Search for the cell housing the specified text and yield its [x, y] center coordinate. 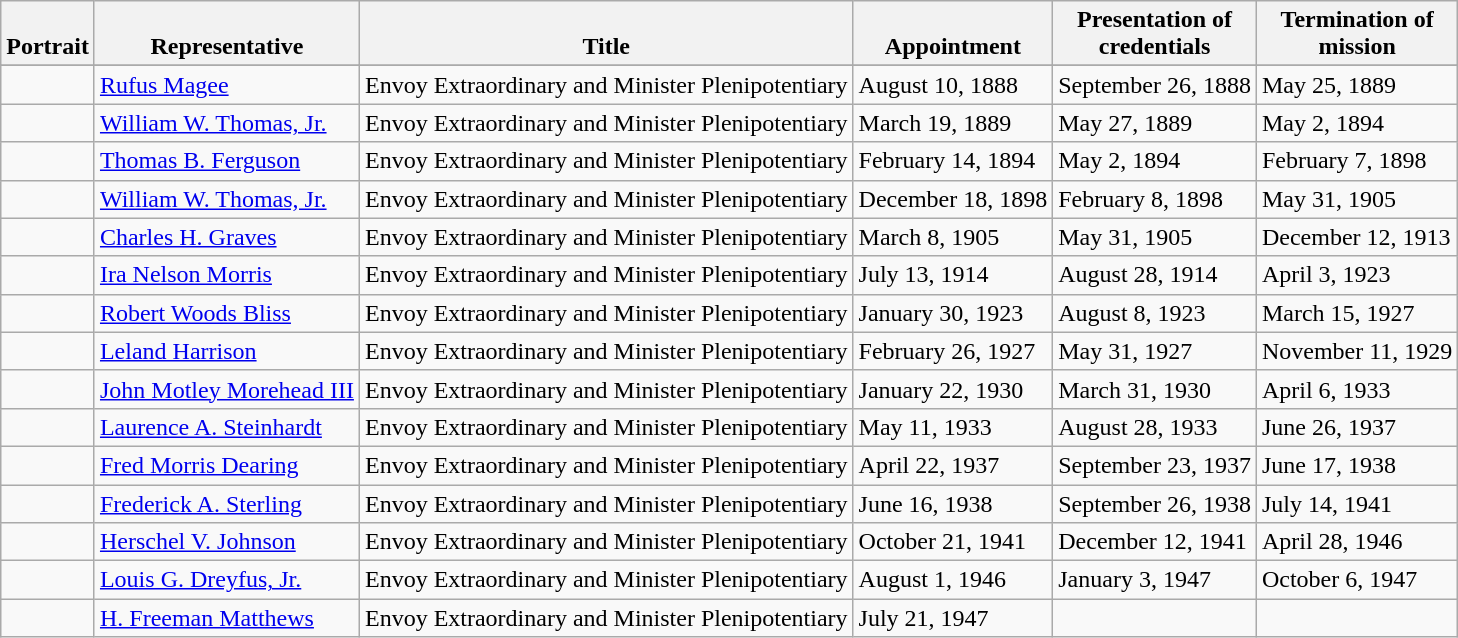
Laurence A. Steinhardt [226, 427]
H. Freeman Matthews [226, 618]
May 31, 1927 [1155, 351]
August 8, 1923 [1155, 313]
May 11, 1933 [953, 427]
September 23, 1937 [1155, 465]
Ira Nelson Morris [226, 275]
October 6, 1947 [1356, 580]
Portrait [48, 34]
February 7, 1898 [1356, 161]
July 14, 1941 [1356, 503]
Leland Harrison [226, 351]
Frederick A. Sterling [226, 503]
January 30, 1923 [953, 313]
July 13, 1914 [953, 275]
Herschel V. Johnson [226, 542]
April 6, 1933 [1356, 389]
August 28, 1933 [1155, 427]
April 3, 1923 [1356, 275]
August 1, 1946 [953, 580]
December 12, 1913 [1356, 237]
June 26, 1937 [1356, 427]
December 18, 1898 [953, 199]
February 26, 1927 [953, 351]
March 19, 1889 [953, 123]
April 22, 1937 [953, 465]
Rufus Magee [226, 85]
May 27, 1889 [1155, 123]
June 17, 1938 [1356, 465]
Presentation ofcredentials [1155, 34]
Charles H. Graves [226, 237]
March 31, 1930 [1155, 389]
February 14, 1894 [953, 161]
January 3, 1947 [1155, 580]
August 10, 1888 [953, 85]
Termination ofmission [1356, 34]
May 25, 1889 [1356, 85]
October 21, 1941 [953, 542]
Fred Morris Dearing [226, 465]
January 22, 1930 [953, 389]
December 12, 1941 [1155, 542]
Title [606, 34]
April 28, 1946 [1356, 542]
February 8, 1898 [1155, 199]
March 15, 1927 [1356, 313]
Robert Woods Bliss [226, 313]
Representative [226, 34]
Thomas B. Ferguson [226, 161]
Louis G. Dreyfus, Jr. [226, 580]
August 28, 1914 [1155, 275]
March 8, 1905 [953, 237]
July 21, 1947 [953, 618]
November 11, 1929 [1356, 351]
September 26, 1888 [1155, 85]
June 16, 1938 [953, 503]
September 26, 1938 [1155, 503]
John Motley Morehead III [226, 389]
Appointment [953, 34]
